Output the (X, Y) coordinate of the center of the cell containing the given text.  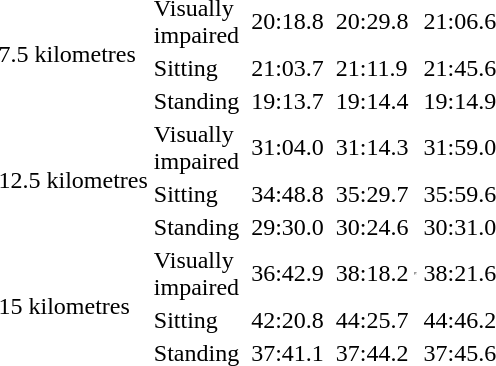
36:42.9 (288, 274)
19:13.7 (288, 101)
42:20.8 (288, 320)
34:48.8 (288, 194)
30:24.6 (372, 227)
19:14.4 (372, 101)
21:03.7 (288, 68)
38:18.2 (372, 274)
31:04.0 (288, 148)
21:11.9 (372, 68)
35:29.7 (372, 194)
31:14.3 (372, 148)
44:25.7 (372, 320)
29:30.0 (288, 227)
